Scan for the cell matching the given text and deliver its (X, Y) coordinate at center. 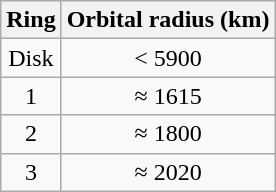
3 (31, 172)
< 5900 (168, 58)
≈ 1800 (168, 134)
Disk (31, 58)
Ring (31, 20)
Orbital radius (km) (168, 20)
≈ 1615 (168, 96)
≈ 2020 (168, 172)
2 (31, 134)
1 (31, 96)
